Provide the [x, y] coordinate of the cell's center where the given text is located.  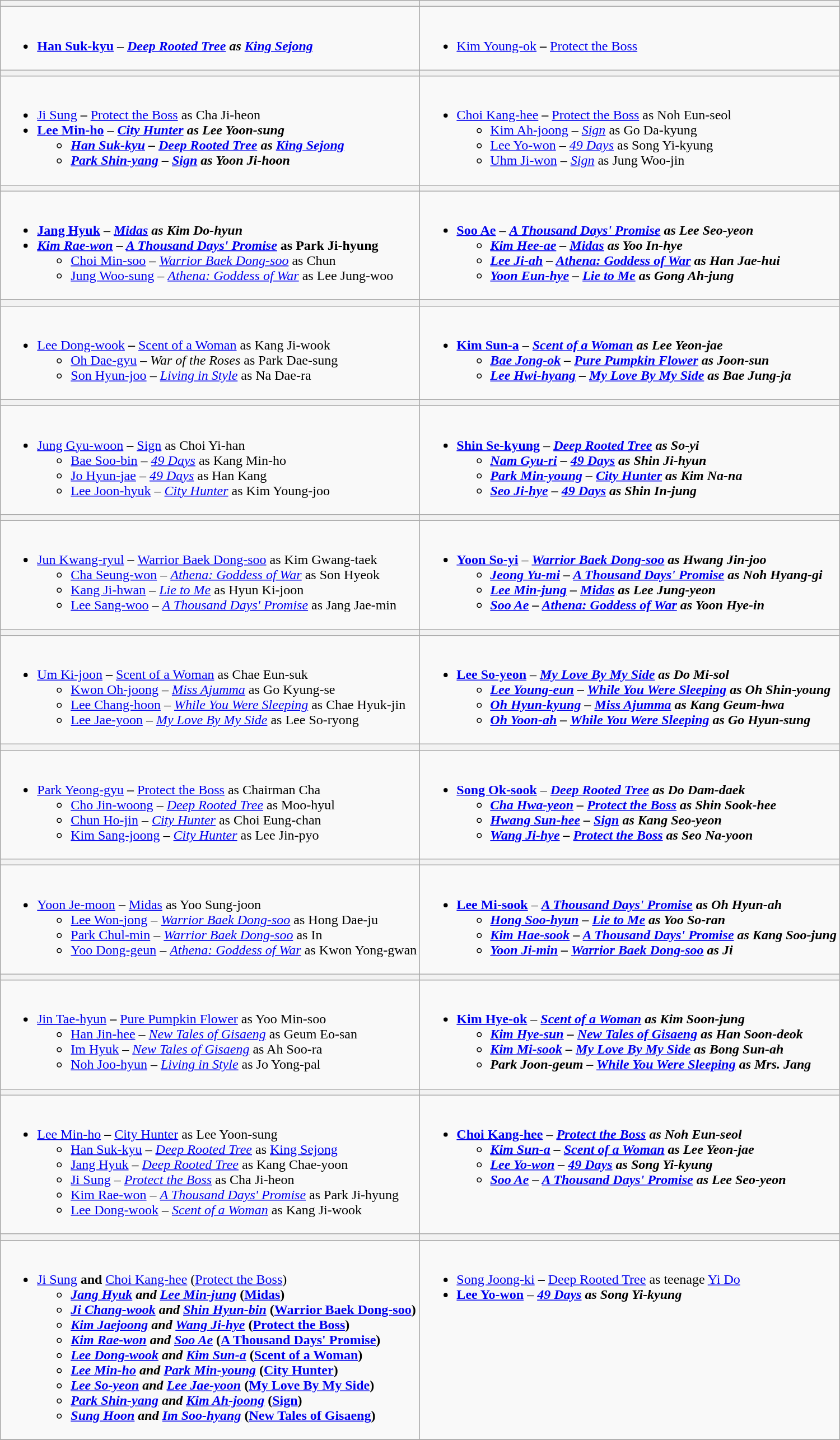
Song Joong-ki – Deep Rooted Tree as teenage Yi DoLee Yo-won – 49 Days as Song Yi-kyung [630, 1340]
Han Suk-kyu – Deep Rooted Tree as King Sejong [211, 38]
Kim Young-ok – Protect the Boss [630, 38]
Kim Sun-a – Scent of a Woman as Lee Yeon-jaeBae Jong-ok – Pure Pumpkin Flower as Joon-sunLee Hwi-hyang – My Love By My Side as Bae Jung-ja [630, 353]
Jung Gyu-woon – Sign as Choi Yi-hanBae Soo-bin – 49 Days as Kang Min-hoJo Hyun-jae – 49 Days as Han KangLee Joon-hyuk – City Hunter as Kim Young-joo [211, 460]
Lee Dong-wook – Scent of a Woman as Kang Ji-wookOh Dae-gyu – War of the Roses as Park Dae-sungSon Hyun-joo – Living in Style as Na Dae-ra [211, 353]
